Pinpoint the cell where the given text exists, returning its [x, y] midpoint coordinate. 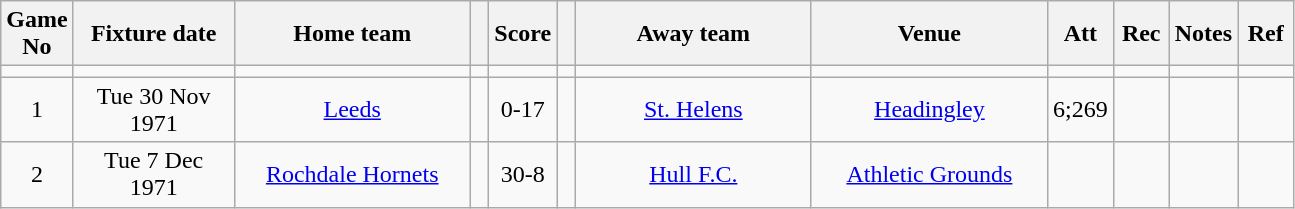
Away team [693, 34]
Fixture date [154, 34]
0-17 [523, 110]
Rec [1141, 34]
Tue 30 Nov 1971 [154, 110]
Score [523, 34]
2 [37, 174]
Athletic Grounds [929, 174]
6;269 [1080, 110]
Home team [352, 34]
Headingley [929, 110]
Att [1080, 34]
Leeds [352, 110]
Hull F.C. [693, 174]
1 [37, 110]
Game No [37, 34]
30-8 [523, 174]
Venue [929, 34]
Rochdale Hornets [352, 174]
Tue 7 Dec 1971 [154, 174]
Notes [1203, 34]
Ref [1266, 34]
St. Helens [693, 110]
